Locate the cell with the specified text and output its (X, Y) center coordinate. 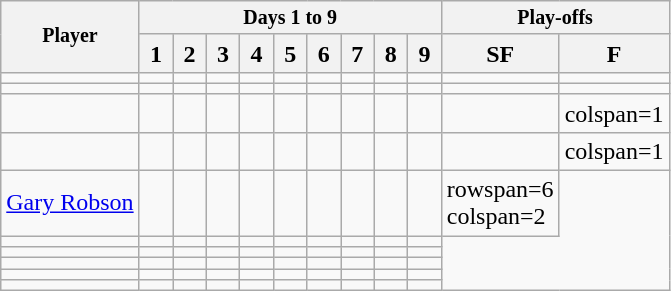
1 (156, 53)
SF (500, 53)
rowspan=6 colspan=2 (500, 204)
7 (358, 53)
Days 1 to 9 (290, 18)
6 (324, 53)
4 (257, 53)
Gary Robson (70, 204)
3 (223, 53)
9 (425, 53)
2 (190, 53)
8 (391, 53)
5 (290, 53)
F (614, 53)
Player (70, 37)
Play-offs (555, 18)
